Return the (x, y) coordinate for the center point of the cell that contains the specified text.  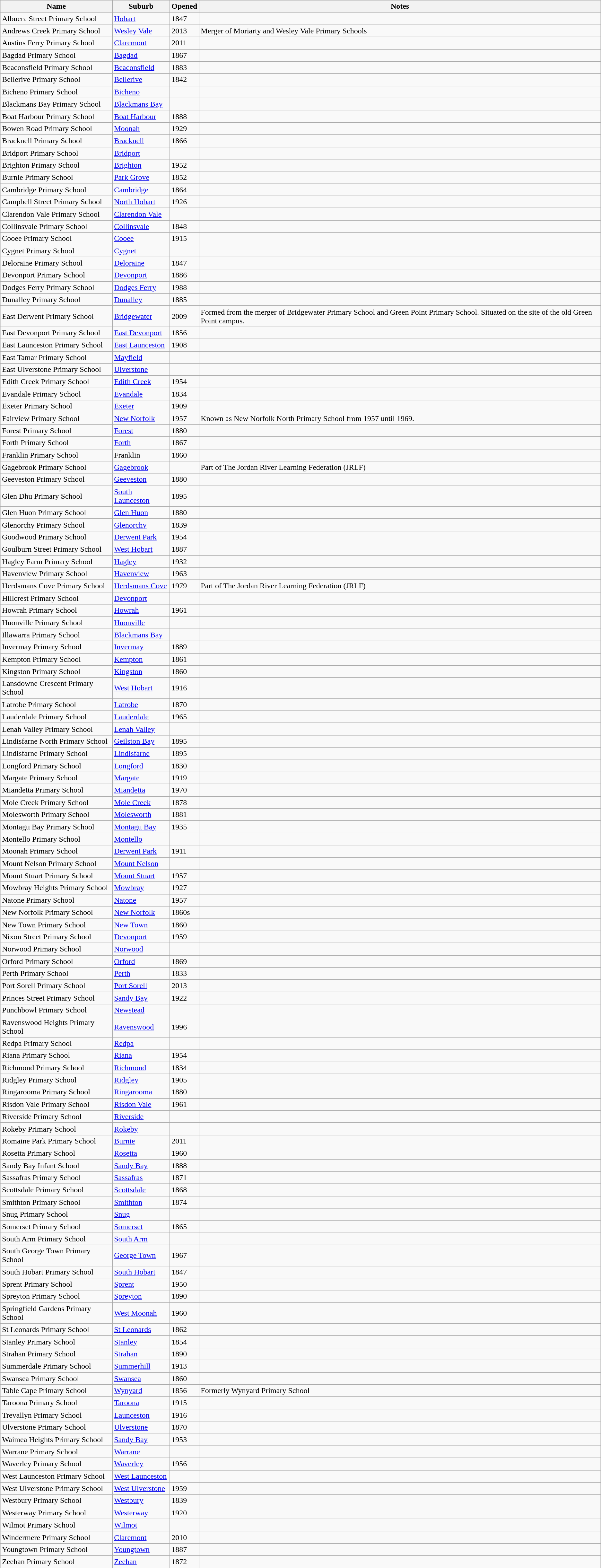
1922 (184, 998)
Forest Primary School (57, 431)
Exeter (141, 406)
Princes Street Primary School (57, 998)
Newstead (141, 1010)
Beaconsfield Primary School (57, 67)
Boat Harbour (141, 116)
Herdsmans Cove (141, 586)
Geeveston Primary School (57, 479)
Mount Stuart (141, 876)
Perth Primary School (57, 974)
Andrews Creek Primary School (57, 31)
1865 (184, 1227)
Moonah Primary School (57, 851)
Name (57, 6)
Glenorchy (141, 525)
George Town (141, 1256)
Launceston (141, 1415)
South Hobart (141, 1272)
Hobart (141, 19)
Campbell Street Primary School (57, 202)
Kempton (141, 659)
South Arm Primary School (57, 1239)
Molesworth Primary School (57, 815)
1885 (184, 300)
2009 (184, 316)
Rosetta (141, 1153)
Smithton Primary School (57, 1202)
Bridport Primary School (57, 153)
1919 (184, 778)
Zeehan Primary School (57, 1562)
Molesworth (141, 815)
1871 (184, 1178)
East Devonport Primary School (57, 333)
Boat Harbour Primary School (57, 116)
Clarendon Vale Primary School (57, 214)
Norwood Primary School (57, 949)
Swansea Primary School (57, 1379)
Bagdad (141, 55)
Somerset (141, 1227)
Sprent Primary School (57, 1284)
Dodges Ferry Primary School (57, 287)
1905 (184, 1080)
Bridport (141, 153)
Formed from the merger of Bridgewater Primary School and Green Point Primary School. Situated on the site of the old Green Point campus. (400, 316)
Westerway (141, 1513)
Bridgewater (141, 316)
St Leonards (141, 1329)
2010 (184, 1537)
1872 (184, 1562)
Norwood (141, 949)
Port Sorell (141, 986)
1913 (184, 1366)
Collinsvale (141, 226)
North Hobart (141, 202)
Kempton Primary School (57, 659)
Westbury (141, 1501)
Richmond Primary School (57, 1068)
Rokeby (141, 1129)
Ringarooma (141, 1092)
East Tamar Primary School (57, 357)
Notes (400, 6)
Edith Creek (141, 382)
Evandale Primary School (57, 394)
Orford Primary School (57, 961)
Invermay (141, 647)
Herdsmans Cove Primary School (57, 586)
Mowbray Heights Primary School (57, 888)
1950 (184, 1284)
Goodwood Primary School (57, 537)
Known as New Norfolk North Primary School from 1957 until 1969. (400, 418)
Stanley Primary School (57, 1342)
East Launceston (141, 345)
Cygnet (141, 251)
Summerhill (141, 1366)
Natone Primary School (57, 900)
Westbury Primary School (57, 1501)
Lindisfarne Primary School (57, 753)
Geilston Bay (141, 741)
Windermere Primary School (57, 1537)
Deloraine Primary School (57, 263)
Merger of Moriarty and Wesley Vale Primary Schools (400, 31)
Forth Primary School (57, 443)
South Launceston (141, 496)
Beaconsfield (141, 67)
Miandetta Primary School (57, 790)
Formerly Wynyard Primary School (400, 1391)
New Town Primary School (57, 924)
Ringarooma Primary School (57, 1092)
Deloraine (141, 263)
1830 (184, 766)
Clarendon Vale (141, 214)
Bicheno (141, 92)
1869 (184, 961)
Cambridge Primary School (57, 190)
Rokeby Primary School (57, 1129)
South Hobart Primary School (57, 1272)
Scottsdale (141, 1190)
Dodges Ferry (141, 287)
Riverside (141, 1117)
Taroona Primary School (57, 1403)
1862 (184, 1329)
Waimea Heights Primary School (57, 1440)
East Devonport (141, 333)
Lindisfarne (141, 753)
New Town (141, 924)
Mole Creek Primary School (57, 802)
1874 (184, 1202)
1881 (184, 815)
1866 (184, 141)
New Norfolk Primary School (57, 912)
Austins Ferry Primary School (57, 43)
Collinsvale Primary School (57, 226)
Ravenswood (141, 1027)
1929 (184, 128)
1932 (184, 562)
1979 (184, 586)
Orford (141, 961)
Riana (141, 1056)
Redpa Primary School (57, 1043)
1908 (184, 345)
Glen Huon (141, 512)
Mowbray (141, 888)
Mount Stuart Primary School (57, 876)
South George Town Primary School (57, 1256)
Spreyton Primary School (57, 1296)
Mole Creek (141, 802)
Springfield Gardens Primary School (57, 1313)
Youngtown (141, 1549)
Opened (184, 6)
1883 (184, 67)
Wynyard (141, 1391)
Sassafras (141, 1178)
Nixon Street Primary School (57, 937)
Wilmot (141, 1525)
Punchbowl Primary School (57, 1010)
Waverley Primary School (57, 1464)
Longford (141, 766)
1848 (184, 226)
Risdon Vale Primary School (57, 1104)
West Ulverstone Primary School (57, 1488)
Cooee Primary School (57, 239)
Gagebrook (141, 467)
Illawarra Primary School (57, 635)
Port Sorell Primary School (57, 986)
Smithton (141, 1202)
West Ulverstone (141, 1488)
Riana Primary School (57, 1056)
West Moonah (141, 1313)
Bicheno Primary School (57, 92)
Rosetta Primary School (57, 1153)
1886 (184, 275)
Bellerive Primary School (57, 80)
Glen Huon Primary School (57, 512)
Goulburn Street Primary School (57, 549)
Howrah (141, 610)
Bellerive (141, 80)
Invermay Primary School (57, 647)
Swansea (141, 1379)
Burnie (141, 1141)
Mayfield (141, 357)
Strahan (141, 1354)
Zeehan (141, 1562)
Franklin (141, 455)
Westerway Primary School (57, 1513)
1911 (184, 851)
Snug (141, 1214)
Somerset Primary School (57, 1227)
Lindisfarne North Primary School (57, 741)
Forest (141, 431)
Hagley (141, 562)
Brighton (141, 165)
1920 (184, 1513)
Bracknell Primary School (57, 141)
Wesley Vale (141, 31)
Montello Primary School (57, 839)
Franklin Primary School (57, 455)
1854 (184, 1342)
Perth (141, 974)
Hagley Farm Primary School (57, 562)
Cooee (141, 239)
Blackmans Bay Primary School (57, 104)
West Launceston Primary School (57, 1476)
Riverside Primary School (57, 1117)
Burnie Primary School (57, 178)
1953 (184, 1440)
1965 (184, 717)
Natone (141, 900)
Lauderdale (141, 717)
Forth (141, 443)
Moonah (141, 128)
Stanley (141, 1342)
Gagebrook Primary School (57, 467)
Margate Primary School (57, 778)
1864 (184, 190)
Howrah Primary School (57, 610)
Longford Primary School (57, 766)
Bowen Road Primary School (57, 128)
1889 (184, 647)
Latrobe (141, 705)
1878 (184, 802)
1952 (184, 165)
Spreyton (141, 1296)
Cambridge (141, 190)
Park Grove (141, 178)
Fairview Primary School (57, 418)
Devonport Primary School (57, 275)
1970 (184, 790)
Ridgley (141, 1080)
1926 (184, 202)
Dunalley (141, 300)
Ridgley Primary School (57, 1080)
1988 (184, 287)
Warrane Primary School (57, 1452)
Waverley (141, 1464)
Dunalley Primary School (57, 300)
Warrane (141, 1452)
1935 (184, 827)
Lenah Valley (141, 729)
Trevallyn Primary School (57, 1415)
1996 (184, 1027)
1868 (184, 1190)
East Derwent Primary School (57, 316)
Ulverstone Primary School (57, 1427)
St Leonards Primary School (57, 1329)
Sassafras Primary School (57, 1178)
Mount Nelson Primary School (57, 863)
1956 (184, 1464)
Scottsdale Primary School (57, 1190)
Kingston (141, 671)
Glen Dhu Primary School (57, 496)
1833 (184, 974)
Lansdowne Crescent Primary School (57, 688)
Huonville (141, 623)
Kingston Primary School (57, 671)
Havenview Primary School (57, 574)
1927 (184, 888)
1967 (184, 1256)
Redpa (141, 1043)
Lenah Valley Primary School (57, 729)
Youngtown Primary School (57, 1549)
1842 (184, 80)
Sandy Bay Infant School (57, 1165)
Ravenswood Heights Primary School (57, 1027)
Evandale (141, 394)
Cygnet Primary School (57, 251)
East Ulverstone Primary School (57, 370)
Romaine Park Primary School (57, 1141)
1860s (184, 912)
Montagu Bay (141, 827)
Geeveston (141, 479)
Mount Nelson (141, 863)
Sprent (141, 1284)
Exeter Primary School (57, 406)
1909 (184, 406)
Montagu Bay Primary School (57, 827)
Brighton Primary School (57, 165)
Bracknell (141, 141)
Albuera Street Primary School (57, 19)
Risdon Vale (141, 1104)
Hillcrest Primary School (57, 598)
Latrobe Primary School (57, 705)
Strahan Primary School (57, 1354)
Suburb (141, 6)
Havenview (141, 574)
Bagdad Primary School (57, 55)
Margate (141, 778)
Huonville Primary School (57, 623)
1963 (184, 574)
Wilmot Primary School (57, 1525)
Summerdale Primary School (57, 1366)
Snug Primary School (57, 1214)
Edith Creek Primary School (57, 382)
Miandetta (141, 790)
1852 (184, 178)
West Launceston (141, 1476)
Taroona (141, 1403)
Glenorchy Primary School (57, 525)
Table Cape Primary School (57, 1391)
1861 (184, 659)
South Arm (141, 1239)
East Launceston Primary School (57, 345)
Lauderdale Primary School (57, 717)
Richmond (141, 1068)
Montello (141, 839)
